Locate the cell with the specified text and output its [X, Y] center coordinate. 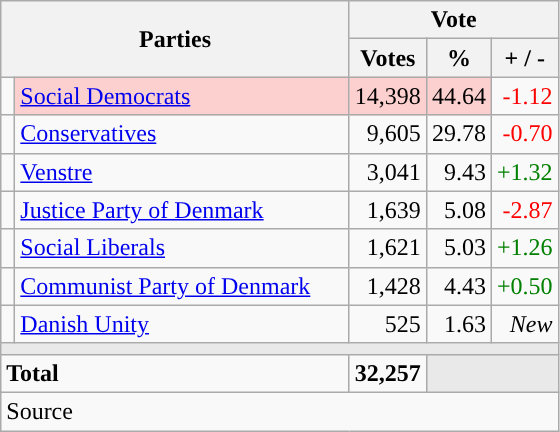
Danish Unity [182, 324]
Conservatives [182, 134]
+1.26 [524, 248]
14,398 [388, 96]
Social Liberals [182, 248]
3,041 [388, 172]
Venstre [182, 172]
5.08 [458, 210]
+0.50 [524, 286]
+1.32 [524, 172]
9.43 [458, 172]
% [458, 58]
Total [176, 373]
New [524, 324]
44.64 [458, 96]
+ / - [524, 58]
-0.70 [524, 134]
4.43 [458, 286]
32,257 [388, 373]
-1.12 [524, 96]
1.63 [458, 324]
5.03 [458, 248]
Vote [454, 20]
Parties [176, 39]
9,605 [388, 134]
Communist Party of Denmark [182, 286]
1,639 [388, 210]
Justice Party of Denmark [182, 210]
29.78 [458, 134]
Social Democrats [182, 96]
1,428 [388, 286]
-2.87 [524, 210]
Votes [388, 58]
525 [388, 324]
1,621 [388, 248]
Source [280, 411]
